For the text-containing cell, return its midpoint in (x, y) coordinate format. 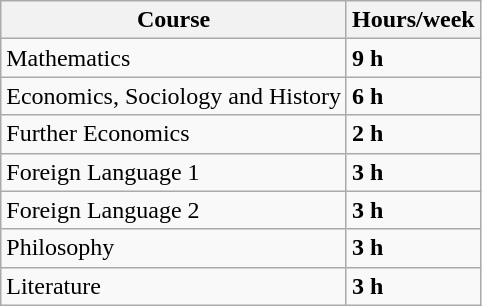
Economics, Sociology and History (174, 96)
2 h (413, 134)
Foreign Language 1 (174, 172)
Hours/week (413, 20)
Further Economics (174, 134)
Course (174, 20)
Foreign Language 2 (174, 210)
Literature (174, 286)
6 h (413, 96)
9 h (413, 58)
Philosophy (174, 248)
Mathematics (174, 58)
